Provide the (X, Y) coordinate of the cell's center where the given text is located.  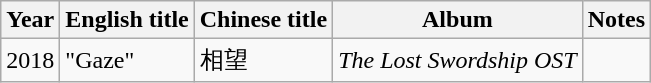
Chinese title (263, 20)
Year (30, 20)
2018 (30, 60)
Album (458, 20)
Notes (616, 20)
The Lost Swordship OST (458, 60)
相望 (263, 60)
English title (127, 20)
"Gaze" (127, 60)
